Extract the (X, Y) coordinate from the center of the cell holding the provided text.  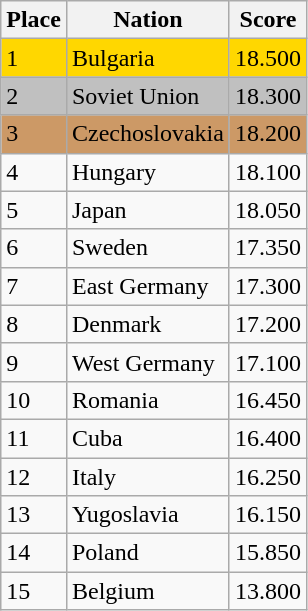
9 (34, 362)
18.200 (268, 134)
Yugoslavia (148, 515)
Italy (148, 477)
14 (34, 553)
Score (268, 20)
Bulgaria (148, 58)
Sweden (148, 248)
East Germany (148, 286)
11 (34, 438)
10 (34, 400)
7 (34, 286)
17.100 (268, 362)
Cuba (148, 438)
16.400 (268, 438)
17.300 (268, 286)
17.350 (268, 248)
4 (34, 172)
Japan (148, 210)
Poland (148, 553)
Nation (148, 20)
Soviet Union (148, 96)
2 (34, 96)
16.150 (268, 515)
Place (34, 20)
18.300 (268, 96)
16.450 (268, 400)
13 (34, 515)
15.850 (268, 553)
18.050 (268, 210)
1 (34, 58)
8 (34, 324)
18.100 (268, 172)
13.800 (268, 591)
16.250 (268, 477)
18.500 (268, 58)
15 (34, 591)
17.200 (268, 324)
Romania (148, 400)
West Germany (148, 362)
5 (34, 210)
6 (34, 248)
Hungary (148, 172)
Denmark (148, 324)
Czechoslovakia (148, 134)
12 (34, 477)
3 (34, 134)
Belgium (148, 591)
